Detect which cell encompasses the target text, then output its (x, y) center coordinate. 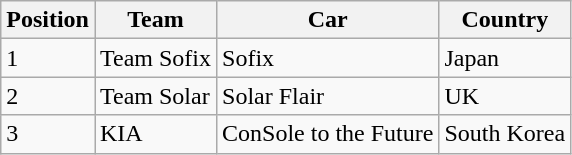
Team Sofix (155, 58)
Car (328, 20)
UK (505, 96)
1 (48, 58)
Sofix (328, 58)
Solar Flair (328, 96)
2 (48, 96)
Position (48, 20)
3 (48, 134)
Country (505, 20)
KIA (155, 134)
ConSole to the Future (328, 134)
South Korea (505, 134)
Team (155, 20)
Team Solar (155, 96)
Japan (505, 58)
